For the text-containing cell, return its midpoint in [x, y] coordinate format. 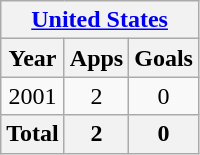
Apps [96, 58]
United States [100, 20]
Goals [164, 58]
2001 [33, 96]
Total [33, 134]
Year [33, 58]
